Determine the (x, y) coordinate at the center of the cell enclosing the given text.  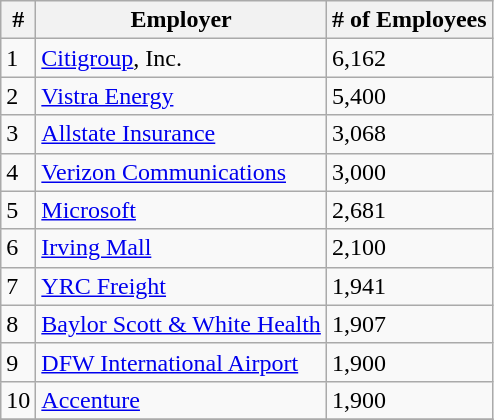
5,400 (409, 96)
Verizon Communications (182, 172)
1,941 (409, 286)
Accenture (182, 400)
1 (18, 58)
Irving Mall (182, 248)
6 (18, 248)
Baylor Scott & White Health (182, 324)
2,681 (409, 210)
YRC Freight (182, 286)
2,100 (409, 248)
6,162 (409, 58)
# of Employees (409, 20)
Microsoft (182, 210)
8 (18, 324)
3,000 (409, 172)
4 (18, 172)
9 (18, 362)
Employer (182, 20)
DFW International Airport (182, 362)
7 (18, 286)
Vistra Energy (182, 96)
# (18, 20)
5 (18, 210)
10 (18, 400)
3 (18, 134)
2 (18, 96)
Allstate Insurance (182, 134)
1,907 (409, 324)
3,068 (409, 134)
Citigroup, Inc. (182, 58)
